Identify which cell holds the provided text, then report its [X, Y] central coordinate. 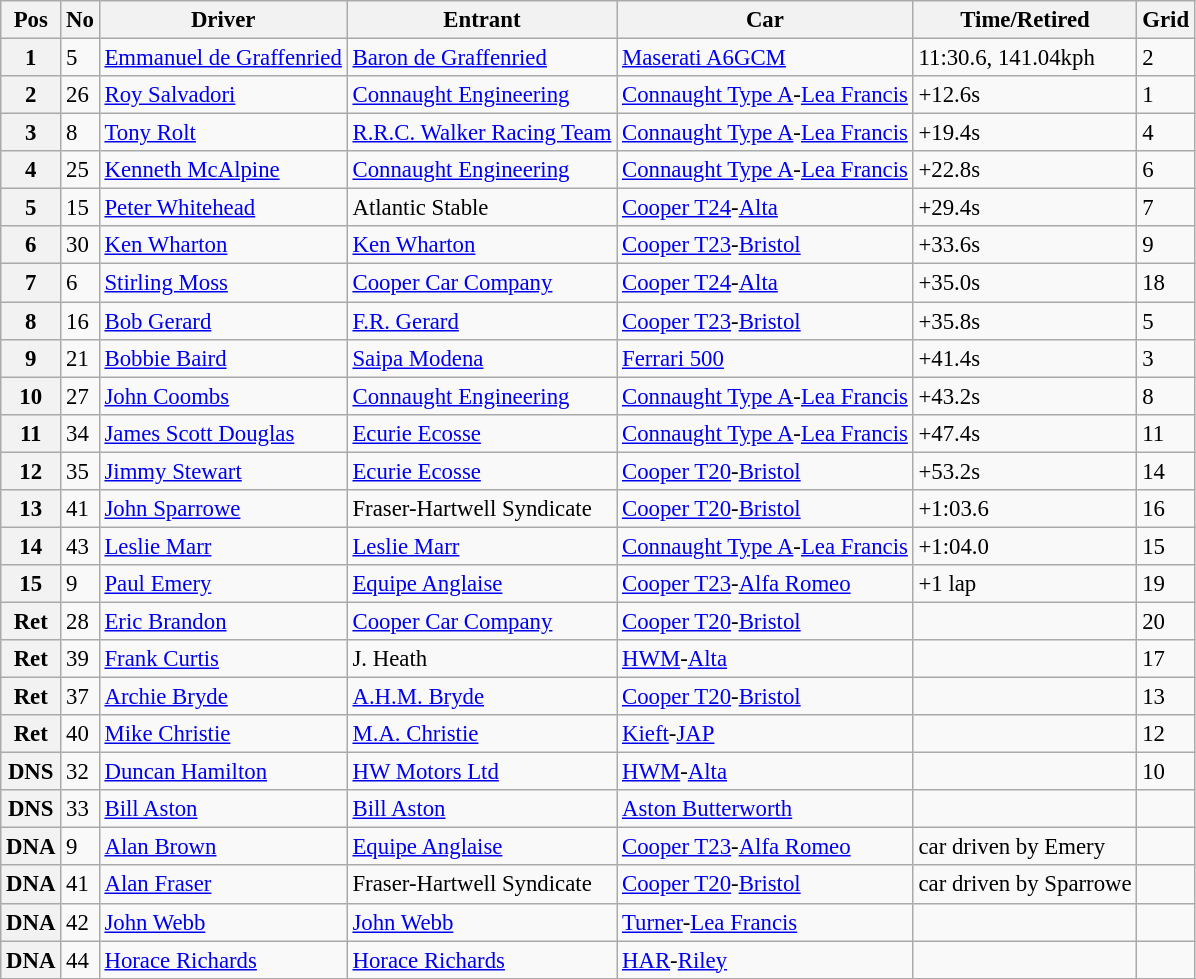
25 [80, 170]
Driver [223, 20]
J. Heath [482, 659]
Maserati A6GCM [765, 58]
Bob Gerard [223, 321]
33 [80, 809]
Roy Salvadori [223, 95]
+47.4s [1025, 433]
30 [80, 245]
James Scott Douglas [223, 433]
Saipa Modena [482, 358]
car driven by Emery [1025, 847]
M.A. Christie [482, 734]
Tony Rolt [223, 133]
+1:03.6 [1025, 509]
+22.8s [1025, 170]
Atlantic Stable [482, 208]
+43.2s [1025, 396]
+12.6s [1025, 95]
28 [80, 621]
42 [80, 922]
40 [80, 734]
Ferrari 500 [765, 358]
35 [80, 471]
27 [80, 396]
Time/Retired [1025, 20]
18 [1166, 283]
+33.6s [1025, 245]
26 [80, 95]
+35.8s [1025, 321]
Duncan Hamilton [223, 772]
Frank Curtis [223, 659]
Grid [1166, 20]
Archie Bryde [223, 697]
+29.4s [1025, 208]
34 [80, 433]
44 [80, 960]
Kenneth McAlpine [223, 170]
+53.2s [1025, 471]
HAR-Riley [765, 960]
17 [1166, 659]
Emmanuel de Graffenried [223, 58]
HW Motors Ltd [482, 772]
Stirling Moss [223, 283]
Turner-Lea Francis [765, 922]
19 [1166, 584]
Car [765, 20]
Aston Butterworth [765, 809]
A.H.M. Bryde [482, 697]
F.R. Gerard [482, 321]
+41.4s [1025, 358]
Paul Emery [223, 584]
+1 lap [1025, 584]
20 [1166, 621]
No [80, 20]
21 [80, 358]
+1:04.0 [1025, 546]
+35.0s [1025, 283]
Peter Whitehead [223, 208]
11:30.6, 141.04kph [1025, 58]
Eric Brandon [223, 621]
37 [80, 697]
Jimmy Stewart [223, 471]
Kieft-JAP [765, 734]
+19.4s [1025, 133]
Alan Fraser [223, 885]
32 [80, 772]
43 [80, 546]
Pos [31, 20]
R.R.C. Walker Racing Team [482, 133]
Alan Brown [223, 847]
Baron de Graffenried [482, 58]
Entrant [482, 20]
John Coombs [223, 396]
car driven by Sparrowe [1025, 885]
39 [80, 659]
John Sparrowe [223, 509]
Bobbie Baird [223, 358]
Mike Christie [223, 734]
